From the cell containing the given text, extract its center point as [x, y] coordinate. 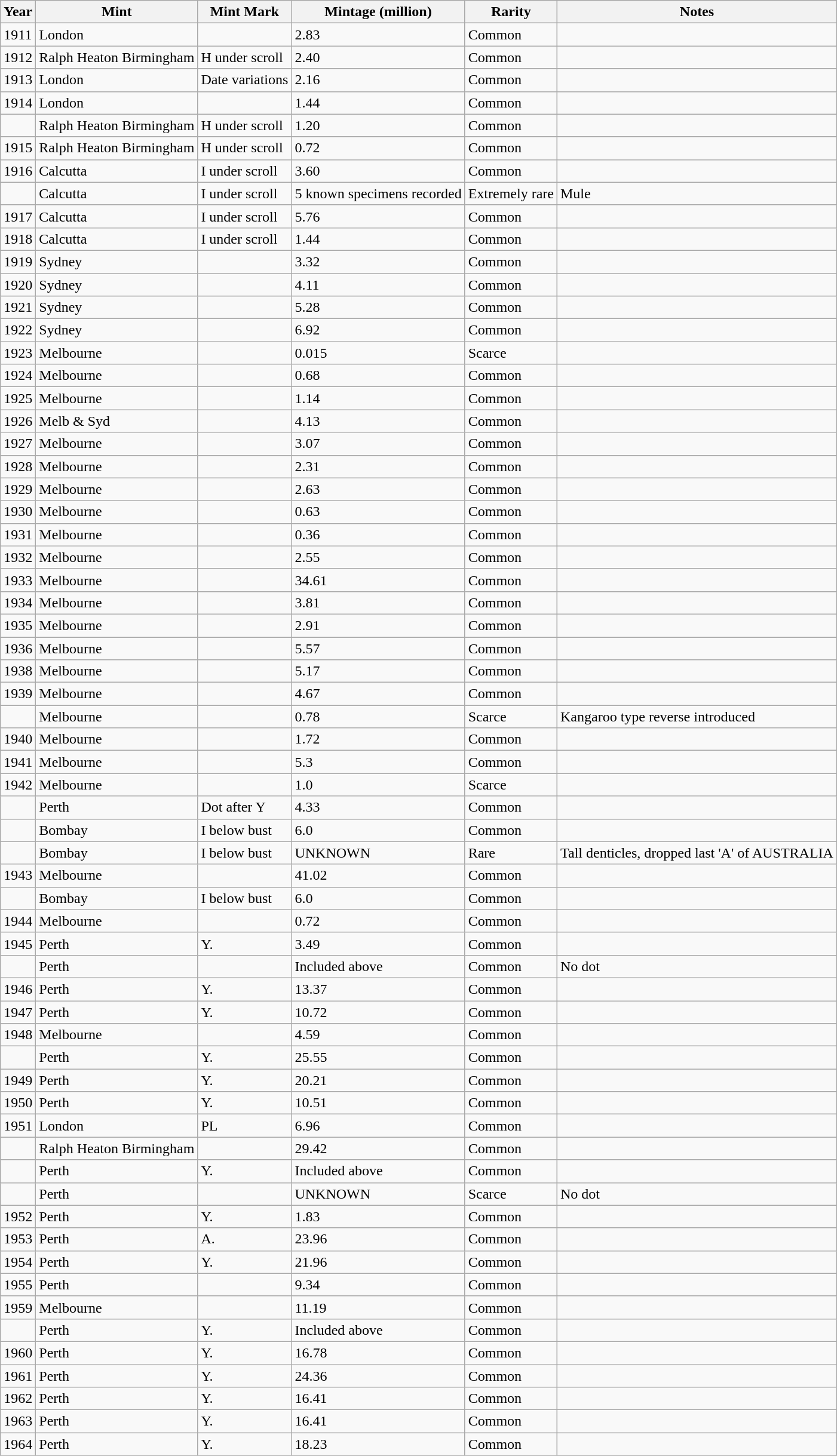
5.28 [378, 308]
5.76 [378, 216]
5 known specimens recorded [378, 193]
1.20 [378, 125]
2.55 [378, 557]
41.02 [378, 876]
10.72 [378, 1012]
21.96 [378, 1262]
Tall denticles, dropped last 'A' of AUSTRALIA [697, 853]
Melb & Syd [117, 421]
1932 [18, 557]
1925 [18, 398]
1.14 [378, 398]
5.17 [378, 671]
Notes [697, 12]
1945 [18, 944]
1961 [18, 1375]
1947 [18, 1012]
3.32 [378, 262]
4.33 [378, 807]
PL [245, 1126]
Rare [511, 853]
9.34 [378, 1285]
2.31 [378, 466]
16.78 [378, 1353]
Extremely rare [511, 193]
1.72 [378, 739]
29.42 [378, 1148]
1948 [18, 1035]
A. [245, 1239]
1924 [18, 376]
4.13 [378, 421]
1922 [18, 330]
1952 [18, 1217]
1962 [18, 1399]
1912 [18, 57]
2.91 [378, 625]
1928 [18, 466]
1920 [18, 285]
Mint [117, 12]
1938 [18, 671]
1913 [18, 80]
1955 [18, 1285]
Mule [697, 193]
5.3 [378, 762]
1930 [18, 512]
1950 [18, 1103]
1951 [18, 1126]
2.40 [378, 57]
10.51 [378, 1103]
4.59 [378, 1035]
1914 [18, 103]
0.68 [378, 376]
2.63 [378, 489]
1954 [18, 1262]
Date variations [245, 80]
1921 [18, 308]
1918 [18, 239]
2.83 [378, 35]
Rarity [511, 12]
6.92 [378, 330]
1934 [18, 603]
18.23 [378, 1444]
1915 [18, 148]
0.63 [378, 512]
1953 [18, 1239]
1941 [18, 762]
1.0 [378, 785]
4.11 [378, 285]
1926 [18, 421]
0.015 [378, 353]
13.37 [378, 989]
6.96 [378, 1126]
3.49 [378, 944]
1923 [18, 353]
24.36 [378, 1375]
4.67 [378, 694]
1946 [18, 989]
5.57 [378, 648]
1939 [18, 694]
1942 [18, 785]
1916 [18, 171]
1931 [18, 535]
1929 [18, 489]
1936 [18, 648]
Mint Mark [245, 12]
3.60 [378, 171]
3.07 [378, 444]
1960 [18, 1353]
11.19 [378, 1307]
23.96 [378, 1239]
25.55 [378, 1058]
1940 [18, 739]
Kangaroo type reverse introduced [697, 717]
0.78 [378, 717]
Year [18, 12]
34.61 [378, 580]
Mintage (million) [378, 12]
1949 [18, 1080]
1964 [18, 1444]
1943 [18, 876]
1933 [18, 580]
1917 [18, 216]
1927 [18, 444]
1.83 [378, 1217]
1963 [18, 1421]
1911 [18, 35]
0.36 [378, 535]
1944 [18, 921]
1959 [18, 1307]
1935 [18, 625]
3.81 [378, 603]
Dot after Y [245, 807]
2.16 [378, 80]
20.21 [378, 1080]
1919 [18, 262]
